Detect which cell encompasses the target text, then output its [x, y] center coordinate. 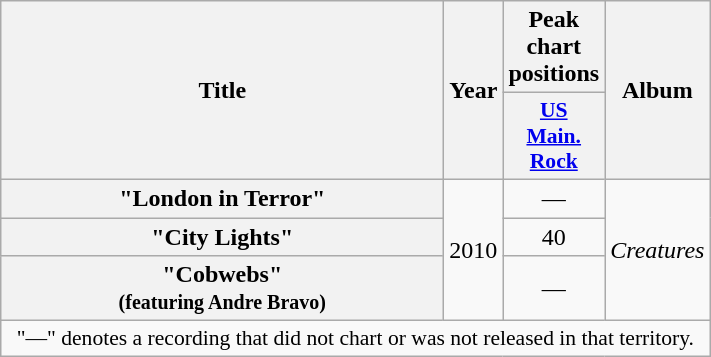
"City Lights" [222, 237]
Year [474, 90]
2010 [474, 250]
"—" denotes a recording that did not chart or was not released in that territory. [356, 339]
USMain.Rock [554, 136]
Title [222, 90]
"Cobwebs"(featuring Andre Bravo) [222, 288]
Peak chart positions [554, 47]
"London in Terror" [222, 198]
Album [658, 90]
40 [554, 237]
Creatures [658, 250]
